Provide the [x, y] coordinate of the cell's center where the given text is located.  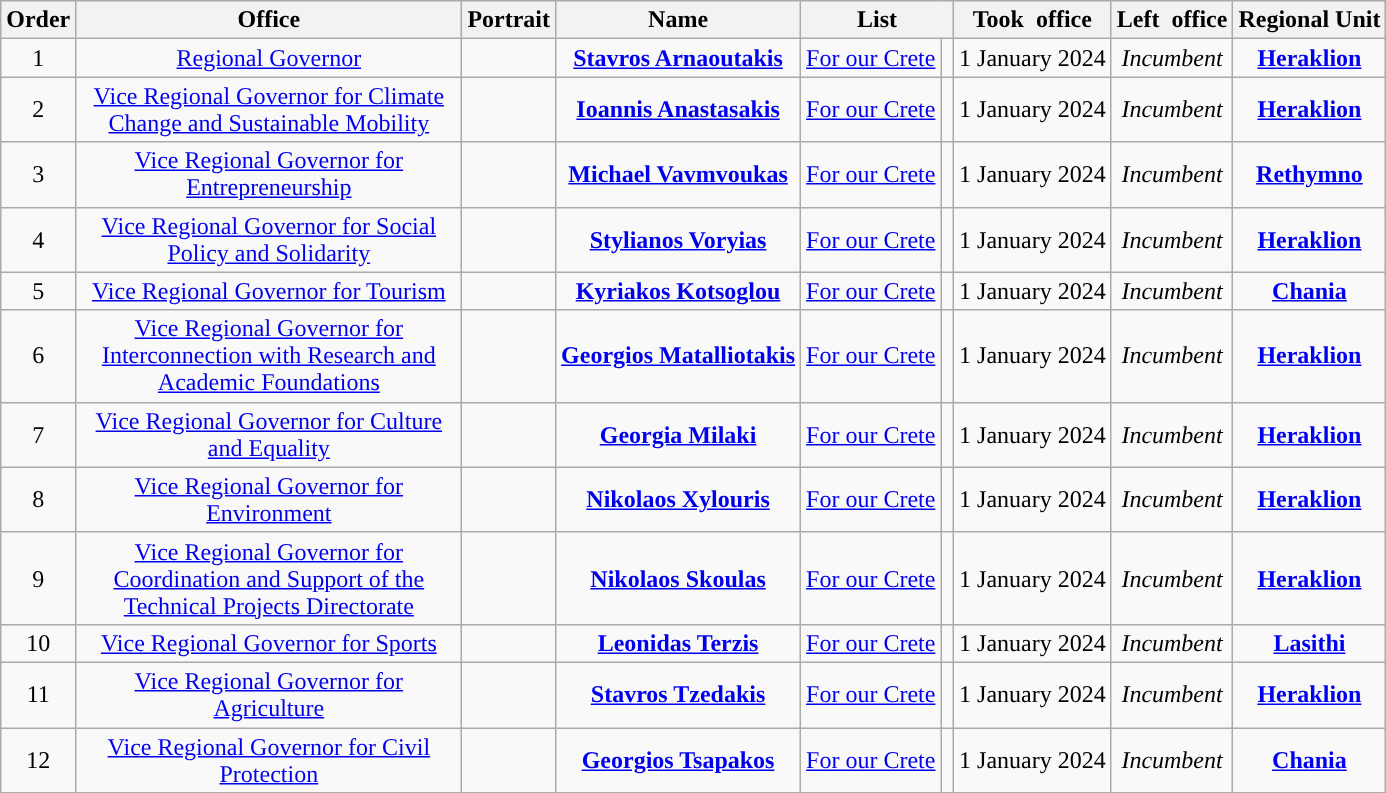
10 [38, 643]
Vice Regional Governor for Tourism [269, 291]
4 [38, 240]
Nikolaos Xylouris [678, 500]
Michael Vavmvoukas [678, 174]
Lasithi [1310, 643]
Took office [1033, 20]
Rethymno [1310, 174]
Portrait [509, 20]
12 [38, 760]
9 [38, 578]
2 [38, 110]
5 [38, 291]
Georgios Tsapakos [678, 760]
Stylianos Voryias [678, 240]
Vice Regional Governor for Entrepreneurship [269, 174]
Nikolaos Skoulas [678, 578]
Order [38, 20]
Vice Regional Governor for Social Policy and Solidarity [269, 240]
Office [269, 20]
Regional Governor [269, 58]
Ioannis Anastasakis [678, 110]
Vice Regional Governor for Climate Change and Sustainable Mobility [269, 110]
7 [38, 434]
Kyriakos Kotsoglou [678, 291]
Regional Unit [1310, 20]
8 [38, 500]
Stavros Arnaoutakis [678, 58]
Vice Regional Governor for Civil Protection [269, 760]
Stavros Tzedakis [678, 694]
Vice Regional Governor for Coordination and Support of the Technical Projects Directorate [269, 578]
Georgios Matalliotakis [678, 356]
Georgia Milaki [678, 434]
Left office [1172, 20]
Vice Regional Governor for Environment [269, 500]
Vice Regional Governor for Sports [269, 643]
Vice Regional Governor for Culture and Equality [269, 434]
List [878, 20]
Leonidas Terzis [678, 643]
Name [678, 20]
1 [38, 58]
11 [38, 694]
Vice Regional Governor for Agriculture [269, 694]
6 [38, 356]
Vice Regional Governor for Interconnection with Research and Academic Foundations [269, 356]
3 [38, 174]
